Detect which cell encompasses the target text, then output its [x, y] center coordinate. 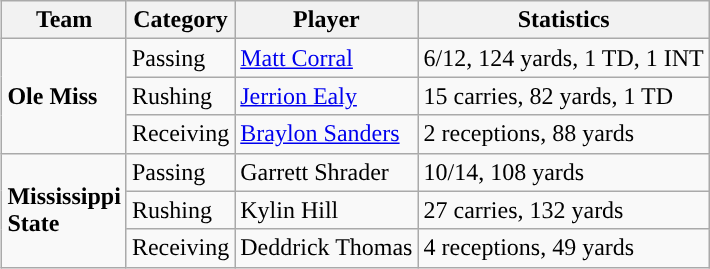
2 receptions, 88 yards [564, 134]
Kylin Hill [326, 210]
Deddrick Thomas [326, 248]
27 carries, 132 yards [564, 210]
Jerrion Ealy [326, 96]
Player [326, 20]
10/14, 108 yards [564, 172]
Matt Corral [326, 58]
Braylon Sanders [326, 134]
15 carries, 82 yards, 1 TD [564, 96]
Team [64, 20]
Statistics [564, 20]
Garrett Shrader [326, 172]
4 receptions, 49 yards [564, 248]
MississippiState [64, 210]
Category [180, 20]
6/12, 124 yards, 1 TD, 1 INT [564, 58]
Ole Miss [64, 96]
